Identify which cell holds the provided text, then report its [X, Y] central coordinate. 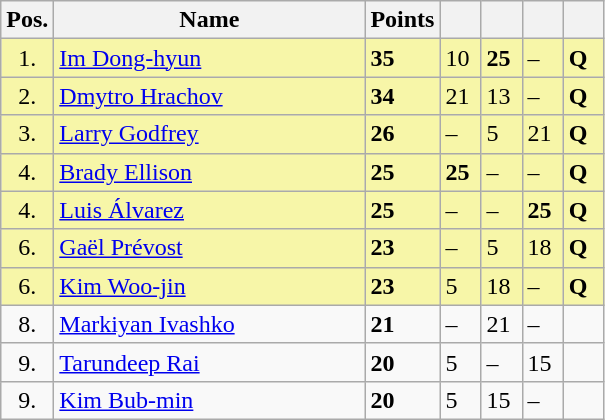
Tarundeep Rai [210, 362]
Kim Bub-min [210, 400]
2. [28, 96]
Im Dong-hyun [210, 58]
Markiyan Ivashko [210, 324]
1. [28, 58]
34 [402, 96]
Points [402, 20]
Gaël Prévost [210, 248]
Brady Ellison [210, 172]
Larry Godfrey [210, 134]
Name [210, 20]
Luis Álvarez [210, 210]
10 [460, 58]
3. [28, 134]
Kim Woo-jin [210, 286]
26 [402, 134]
Pos. [28, 20]
13 [502, 96]
Dmytro Hrachov [210, 96]
8. [28, 324]
35 [402, 58]
